Detect which cell encompasses the target text, then output its (x, y) center coordinate. 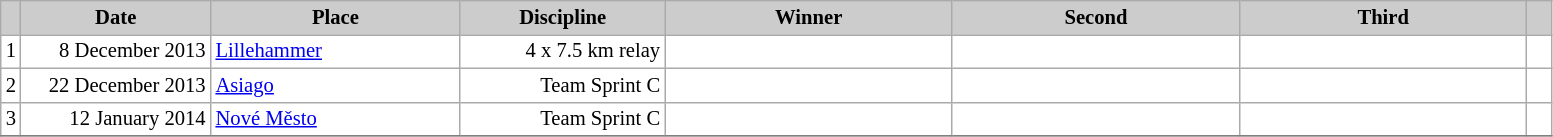
Asiago (336, 85)
Nové Město (336, 119)
12 January 2014 (116, 119)
Winner (808, 17)
Place (336, 17)
3 (11, 119)
Third (1384, 17)
Second (1096, 17)
8 December 2013 (116, 51)
22 December 2013 (116, 85)
1 (11, 51)
Lillehammer (336, 51)
Date (116, 17)
4 x 7.5 km relay (562, 51)
2 (11, 85)
Discipline (562, 17)
